Scan for the cell matching the given text and deliver its (X, Y) coordinate at center. 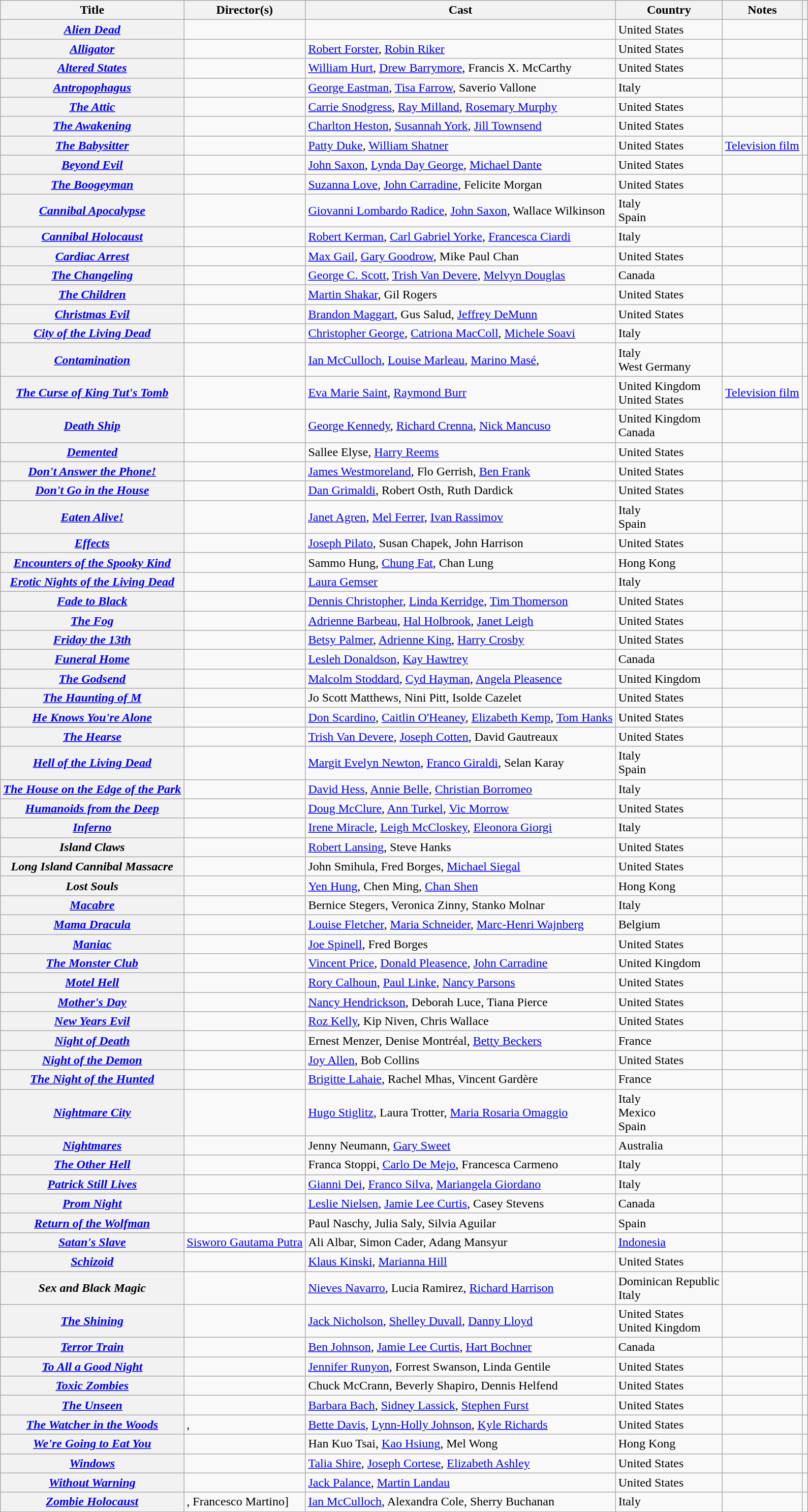
Don't Go in the House (92, 491)
Bernice Stegers, Veronica Zinny, Stanko Molnar (460, 905)
The Children (92, 295)
Macabre (92, 905)
The Babysitter (92, 145)
Toxic Zombies (92, 1386)
Eva Marie Saint, Raymond Burr (460, 392)
The Curse of King Tut's Tomb (92, 392)
The Haunting of M (92, 698)
Inferno (92, 828)
Dennis Christopher, Linda Kerridge, Tim Thomerson (460, 601)
Country (669, 10)
Laura Gemser (460, 582)
Nightmare City (92, 1112)
Leslie Nielsen, Jamie Lee Curtis, Casey Stevens (460, 1203)
David Hess, Annie Belle, Christian Borromeo (460, 789)
The Awakening (92, 126)
Friday the 13th (92, 640)
, Francesco Martino] (245, 1502)
The Watcher in the Woods (92, 1425)
Ernest Menzer, Denise Montréal, Betty Beckers (460, 1041)
Ian McCulloch, Louise Marleau, Marino Masé, (460, 360)
Without Warning (92, 1483)
To All a Good Night (92, 1367)
Lost Souls (92, 886)
Terror Train (92, 1347)
The Night of the Hunted (92, 1079)
Motel Hell (92, 983)
Jo Scott Matthews, Nini Pitt, Isolde Cazelet (460, 698)
The Unseen (92, 1405)
The Boogeyman (92, 184)
Jack Nicholson, Shelley Duvall, Danny Lloyd (460, 1321)
Night of Death (92, 1041)
Margit Evelyn Newton, Franco Giraldi, Selan Karay (460, 763)
Hell of the Living Dead (92, 763)
Don't Answer the Phone! (92, 471)
Director(s) (245, 10)
George Eastman, Tisa Farrow, Saverio Vallone (460, 87)
Robert Forster, Robin Riker (460, 49)
Han Kuo Tsai, Kao Hsiung, Mel Wong (460, 1444)
Ian McCulloch, Alexandra Cole, Sherry Buchanan (460, 1502)
Adrienne Barbeau, Hal Holbrook, Janet Leigh (460, 621)
Joe Spinell, Fred Borges (460, 944)
Erotic Nights of the Living Dead (92, 582)
United KingdomCanada (669, 426)
Sex and Black Magic (92, 1287)
United StatesUnited Kingdom (669, 1321)
Eaten Alive! (92, 517)
The House on the Edge of the Park (92, 789)
United KingdomUnited States (669, 392)
Nieves Navarro, Lucia Ramirez, Richard Harrison (460, 1287)
The Attic (92, 107)
Doug McClure, Ann Turkel, Vic Morrow (460, 808)
Night of the Demon (92, 1060)
Nancy Hendrickson, Deborah Luce, Tiana Pierce (460, 1002)
The Shining (92, 1321)
Joseph Pilato, Susan Chapek, John Harrison (460, 543)
John Saxon, Lynda Day George, Michael Dante (460, 165)
Christmas Evil (92, 314)
George C. Scott, Trish Van Devere, Melvyn Douglas (460, 276)
Gianni Dei, Franco Silva, Mariangela Giordano (460, 1184)
Indonesia (669, 1242)
Funeral Home (92, 659)
Nightmares (92, 1145)
Mama Dracula (92, 924)
Yen Hung, Chen Ming, Chan Shen (460, 886)
Fade to Black (92, 601)
Encounters of the Spooky Kind (92, 562)
Max Gail, Gary Goodrow, Mike Paul Chan (460, 256)
Janet Agren, Mel Ferrer, Ivan Rassimov (460, 517)
The Monster Club (92, 963)
Cannibal Holocaust (92, 236)
Barbara Bach, Sidney Lassick, Stephen Furst (460, 1405)
Ali Albar, Simon Cader, Adang Mansyur (460, 1242)
Sallee Elyse, Harry Reems (460, 452)
Joy Allen, Bob Collins (460, 1060)
Betsy Palmer, Adrienne King, Harry Crosby (460, 640)
Lesleh Donaldson, Kay Hawtrey (460, 659)
Trish Van Devere, Joseph Cotten, David Gautreaux (460, 737)
Robert Lansing, Steve Hanks (460, 847)
Don Scardino, Caitlin O'Heaney, Elizabeth Kemp, Tom Hanks (460, 717)
Alien Dead (92, 29)
Chuck McCrann, Beverly Shapiro, Dennis Helfend (460, 1386)
Dan Grimaldi, Robert Osth, Ruth Dardick (460, 491)
We're Going to Eat You (92, 1444)
Death Ship (92, 426)
The Fog (92, 621)
Patrick Still Lives (92, 1184)
Effects (92, 543)
The Changeling (92, 276)
, (245, 1425)
Martin Shakar, Gil Rogers (460, 295)
Hugo Stiglitz, Laura Trotter, Maria Rosaria Omaggio (460, 1112)
Notes (762, 10)
Franca Stoppi, Carlo De Mejo, Francesca Carmeno (460, 1165)
New Years Evil (92, 1021)
Brandon Maggart, Gus Salud, Jeffrey DeMunn (460, 314)
Humanoids from the Deep (92, 808)
Roz Kelly, Kip Niven, Chris Wallace (460, 1021)
Alligator (92, 49)
Sammo Hung, Chung Fat, Chan Lung (460, 562)
Return of the Wolfman (92, 1223)
Cardiac Arrest (92, 256)
Klaus Kinski, Marianna Hill (460, 1261)
The Other Hell (92, 1165)
He Knows You're Alone (92, 717)
Contamination (92, 360)
Patty Duke, William Shatner (460, 145)
Cannibal Apocalypse (92, 210)
Windows (92, 1463)
The Godsend (92, 679)
Talia Shire, Joseph Cortese, Elizabeth Ashley (460, 1463)
Brigitte Lahaie, Rachel Mhas, Vincent Gardère (460, 1079)
John Smihula, Fred Borges, Michael Siegal (460, 866)
Zombie Holocaust (92, 1502)
Robert Kerman, Carl Gabriel Yorke, Francesca Ciardi (460, 236)
Belgium (669, 924)
The Hearse (92, 737)
Christopher George, Catriona MacColl, Michele Soavi (460, 334)
Schizoid (92, 1261)
Bette Davis, Lynn-Holly Johnson, Kyle Richards (460, 1425)
Jack Palance, Martin Landau (460, 1483)
Australia (669, 1145)
William Hurt, Drew Barrymore, Francis X. McCarthy (460, 68)
Malcolm Stoddard, Cyd Hayman, Angela Pleasence (460, 679)
Giovanni Lombardo Radice, John Saxon, Wallace Wilkinson (460, 210)
Jenny Neumann, Gary Sweet (460, 1145)
Cast (460, 10)
Ben Johnson, Jamie Lee Curtis, Hart Bochner (460, 1347)
Sisworo Gautama Putra (245, 1242)
City of the Living Dead (92, 334)
Title (92, 10)
ItalyWest Germany (669, 360)
Louise Fletcher, Maria Schneider, Marc-Henri Wajnberg (460, 924)
Prom Night (92, 1203)
Island Claws (92, 847)
Maniac (92, 944)
Mother's Day (92, 1002)
Antropophagus (92, 87)
Demented (92, 452)
James Westmoreland, Flo Gerrish, Ben Frank (460, 471)
Beyond Evil (92, 165)
ItalyMexicoSpain (669, 1112)
Charlton Heston, Susannah York, Jill Townsend (460, 126)
Dominican RepublicItaly (669, 1287)
Altered States (92, 68)
Rory Calhoun, Paul Linke, Nancy Parsons (460, 983)
George Kennedy, Richard Crenna, Nick Mancuso (460, 426)
Suzanna Love, John Carradine, Felicite Morgan (460, 184)
Paul Naschy, Julia Saly, Silvia Aguilar (460, 1223)
Spain (669, 1223)
Vincent Price, Donald Pleasence, John Carradine (460, 963)
Carrie Snodgress, Ray Milland, Rosemary Murphy (460, 107)
Irene Miracle, Leigh McCloskey, Eleonora Giorgi (460, 828)
Long Island Cannibal Massacre (92, 866)
Jennifer Runyon, Forrest Swanson, Linda Gentile (460, 1367)
Satan's Slave (92, 1242)
